Pinpoint the cell where the given text exists, returning its [x, y] midpoint coordinate. 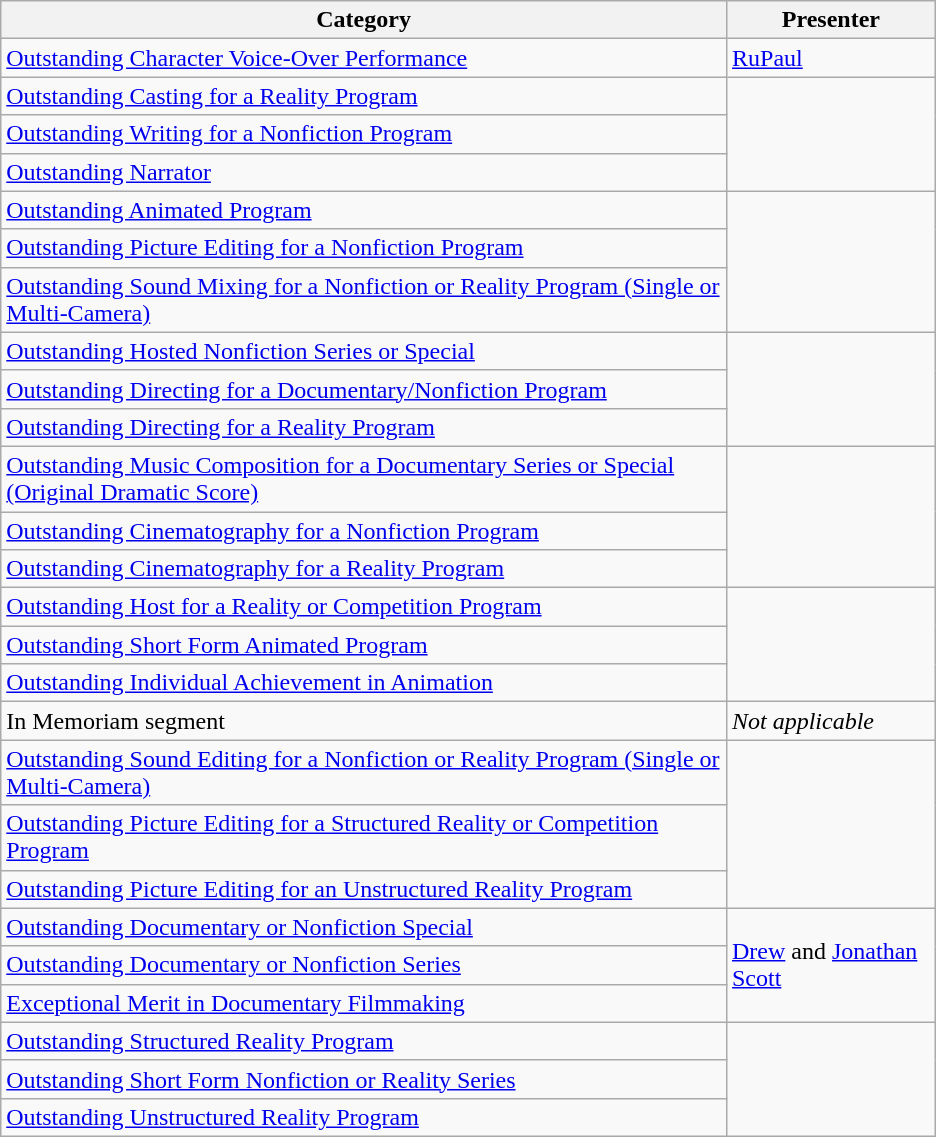
Outstanding Sound Editing for a Nonfiction or Reality Program (Single or Multi-Camera) [364, 772]
Outstanding Short Form Animated Program [364, 645]
Outstanding Cinematography for a Reality Program [364, 569]
Category [364, 20]
Presenter [830, 20]
RuPaul [830, 58]
Outstanding Music Composition for a Documentary Series or Special (Original Dramatic Score) [364, 478]
Outstanding Hosted Nonfiction Series or Special [364, 351]
Outstanding Unstructured Reality Program [364, 1117]
In Memoriam segment [364, 721]
Outstanding Individual Achievement in Animation [364, 683]
Outstanding Character Voice-Over Performance [364, 58]
Outstanding Narrator [364, 172]
Outstanding Picture Editing for an Unstructured Reality Program [364, 889]
Outstanding Sound Mixing for a Nonfiction or Reality Program (Single or Multi-Camera) [364, 300]
Outstanding Host for a Reality or Competition Program [364, 607]
Outstanding Documentary or Nonfiction Special [364, 927]
Outstanding Directing for a Documentary/Nonfiction Program [364, 389]
Drew and Jonathan Scott [830, 965]
Exceptional Merit in Documentary Filmmaking [364, 1003]
Outstanding Writing for a Nonfiction Program [364, 134]
Outstanding Animated Program [364, 210]
Outstanding Structured Reality Program [364, 1041]
Outstanding Short Form Nonfiction or Reality Series [364, 1079]
Outstanding Picture Editing for a Nonfiction Program [364, 248]
Not applicable [830, 721]
Outstanding Picture Editing for a Structured Reality or Competition Program [364, 838]
Outstanding Documentary or Nonfiction Series [364, 965]
Outstanding Cinematography for a Nonfiction Program [364, 531]
Outstanding Directing for a Reality Program [364, 427]
Outstanding Casting for a Reality Program [364, 96]
